Capture the cell that displays the provided text and extract its [x, y] central coordinate. 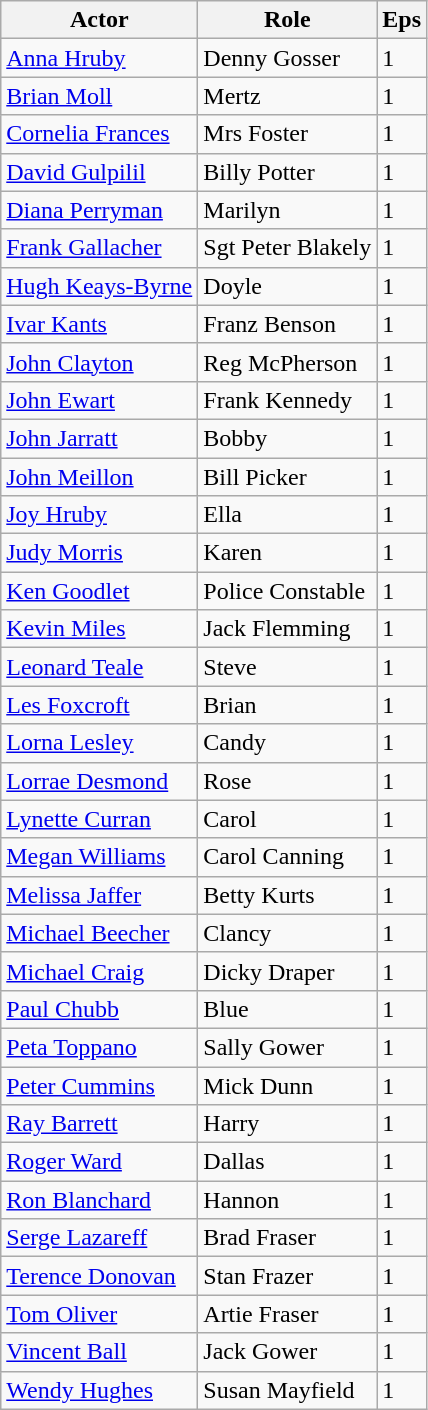
Jack Flemming [288, 629]
Judy Morris [100, 553]
Anna Hruby [100, 58]
Ivar Kants [100, 324]
Terence Donovan [100, 1276]
Ken Goodlet [100, 591]
John Jarratt [100, 438]
Sgt Peter Blakely [288, 248]
Diana Perryman [100, 210]
Reg McPherson [288, 362]
Melissa Jaffer [100, 895]
Karen [288, 553]
Susan Mayfield [288, 1390]
Harry [288, 1124]
Steve [288, 667]
Actor [100, 20]
John Meillon [100, 477]
Mertz [288, 96]
Brian [288, 705]
Role [288, 20]
Wendy Hughes [100, 1390]
David Gulpilil [100, 172]
Cornelia Frances [100, 134]
Blue [288, 1009]
Lorna Lesley [100, 743]
Mick Dunn [288, 1085]
Dallas [288, 1162]
Ray Barrett [100, 1124]
Carol Canning [288, 857]
Kevin Miles [100, 629]
Brian Moll [100, 96]
Frank Gallacher [100, 248]
Brad Fraser [288, 1238]
Dicky Draper [288, 971]
Michael Craig [100, 971]
Joy Hruby [100, 515]
Michael Beecher [100, 933]
Leonard Teale [100, 667]
Clancy [288, 933]
Bill Picker [288, 477]
Bobby [288, 438]
Denny Gosser [288, 58]
Betty Kurts [288, 895]
John Clayton [100, 362]
Sally Gower [288, 1047]
Peta Toppano [100, 1047]
Tom Oliver [100, 1314]
Ron Blanchard [100, 1200]
Police Constable [288, 591]
John Ewart [100, 400]
Lorrae Desmond [100, 781]
Marilyn [288, 210]
Candy [288, 743]
Paul Chubb [100, 1009]
Carol [288, 819]
Rose [288, 781]
Hannon [288, 1200]
Peter Cummins [100, 1085]
Roger Ward [100, 1162]
Ella [288, 515]
Eps [402, 20]
Vincent Ball [100, 1352]
Jack Gower [288, 1352]
Megan Williams [100, 857]
Les Foxcroft [100, 705]
Billy Potter [288, 172]
Franz Benson [288, 324]
Serge Lazareff [100, 1238]
Mrs Foster [288, 134]
Doyle [288, 286]
Hugh Keays-Byrne [100, 286]
Lynette Curran [100, 819]
Artie Fraser [288, 1314]
Stan Frazer [288, 1276]
Frank Kennedy [288, 400]
